Search for the cell housing the specified text and yield its (X, Y) center coordinate. 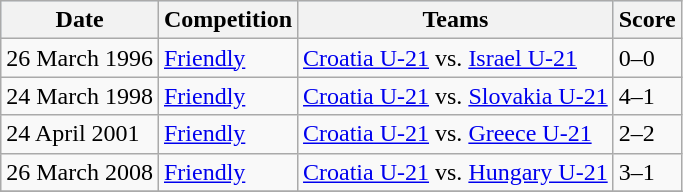
Score (647, 20)
24 April 2001 (80, 134)
26 March 2008 (80, 172)
2–2 (647, 134)
26 March 1996 (80, 58)
Teams (456, 20)
24 March 1998 (80, 96)
Croatia U-21 vs. Greece U-21 (456, 134)
Date (80, 20)
Croatia U-21 vs. Israel U-21 (456, 58)
3–1 (647, 172)
Croatia U-21 vs. Hungary U-21 (456, 172)
Croatia U-21 vs. Slovakia U-21 (456, 96)
0–0 (647, 58)
4–1 (647, 96)
Competition (228, 20)
